Output the [x, y] coordinate of the center of the cell containing the given text.  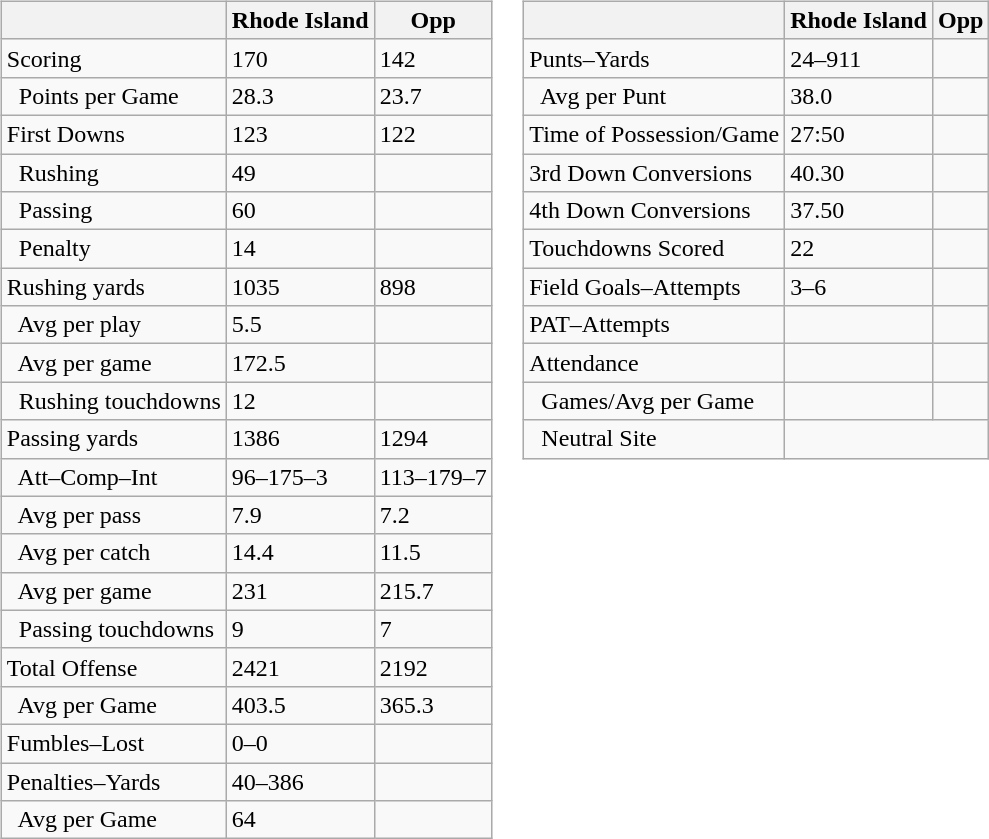
231 [300, 591]
Total Offense [114, 667]
Time of Possession/Game [654, 134]
Avg per catch [114, 553]
Avg per Punt [654, 96]
123 [300, 134]
7 [433, 629]
365.3 [433, 705]
Field Goals–Attempts [654, 287]
Rushing [114, 173]
1386 [300, 439]
49 [300, 173]
14 [300, 249]
Penalties–Yards [114, 781]
PAT–Attempts [654, 325]
0–0 [300, 743]
7.2 [433, 515]
Points per Game [114, 96]
27:50 [859, 134]
Passing touchdowns [114, 629]
23.7 [433, 96]
Neutral Site [654, 439]
1294 [433, 439]
Fumbles–Lost [114, 743]
12 [300, 401]
Rushing yards [114, 287]
Games/Avg per Game [654, 401]
142 [433, 58]
Rushing touchdowns [114, 401]
403.5 [300, 705]
Passing [114, 211]
Penalty [114, 249]
60 [300, 211]
2192 [433, 667]
113–179–7 [433, 477]
Passing yards [114, 439]
4th Down Conversions [654, 211]
11.5 [433, 553]
37.50 [859, 211]
170 [300, 58]
2421 [300, 667]
96–175–3 [300, 477]
1035 [300, 287]
28.3 [300, 96]
122 [433, 134]
64 [300, 820]
Att–Comp–Int [114, 477]
Punts–Yards [654, 58]
172.5 [300, 363]
3–6 [859, 287]
3rd Down Conversions [654, 173]
38.0 [859, 96]
5.5 [300, 325]
215.7 [433, 591]
Scoring [114, 58]
40–386 [300, 781]
898 [433, 287]
First Downs [114, 134]
22 [859, 249]
9 [300, 629]
Avg per pass [114, 515]
Avg per play [114, 325]
Touchdowns Scored [654, 249]
Attendance [654, 363]
14.4 [300, 553]
40.30 [859, 173]
24–911 [859, 58]
7.9 [300, 515]
